Search for the cell housing the specified text and yield its [X, Y] center coordinate. 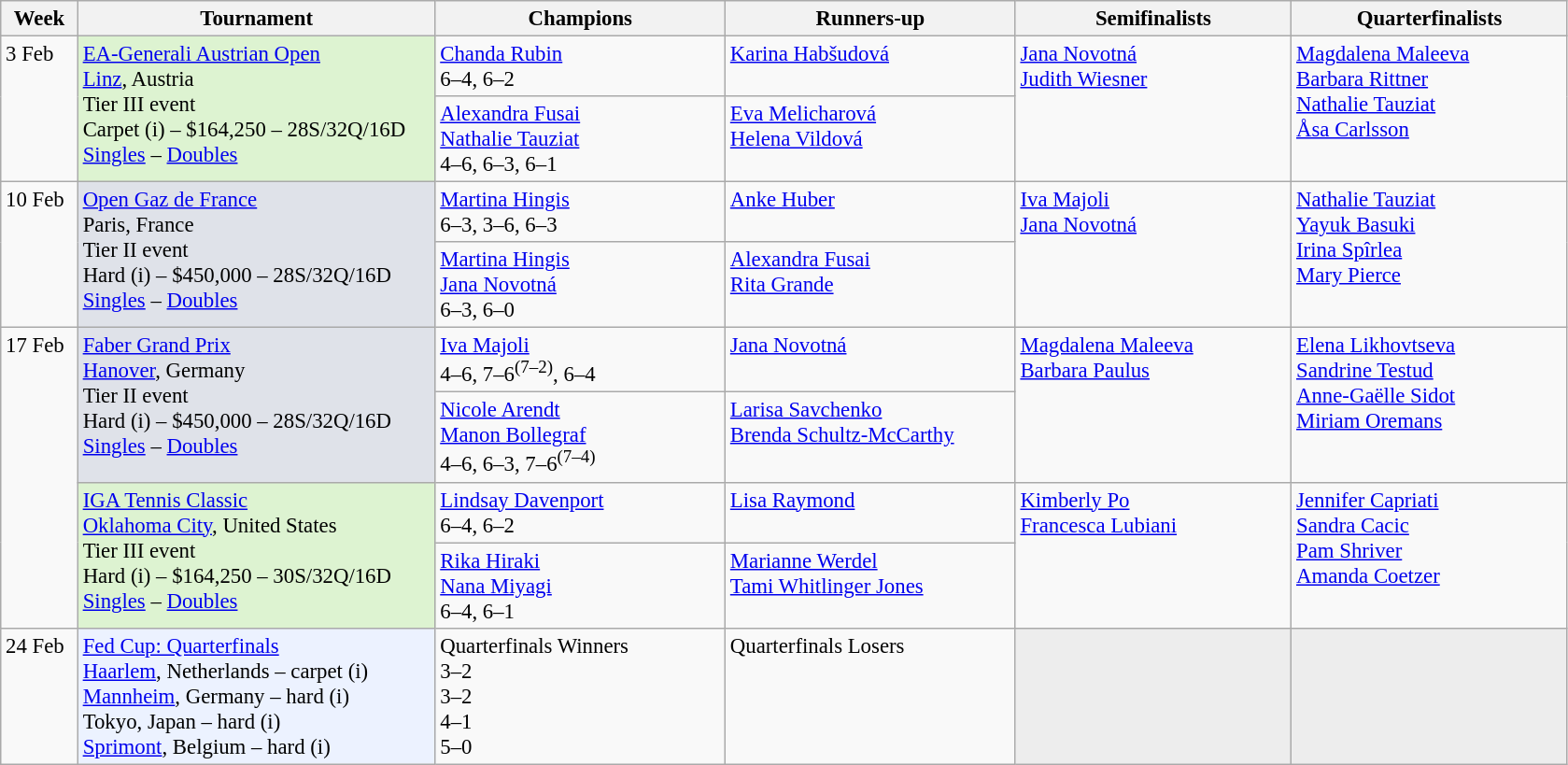
Champions [581, 19]
Lisa Raymond [870, 512]
Marianne Werdel Tami Whitlinger Jones [870, 586]
3 Feb [39, 109]
Quarterfinalists [1430, 19]
Tournament [256, 19]
Elena Likhovtseva Sandrine Testud Anne-Gaëlle Sidot Miriam Oremans [1430, 405]
Martina Hingis Jana Novotná 6–3, 6–0 [581, 285]
Alexandra Fusai Nathalie Tauziat 4–6, 6–3, 6–1 [581, 139]
24 Feb [39, 696]
EA-Generali Austrian Open Linz, Austria Tier III event Carpet (i) – $164,250 – 28S/32Q/16D Singles – Doubles [256, 109]
Jennifer Capriati Sandra Cacic Pam Shriver Amanda Coetzer [1430, 555]
Faber Grand Prix Hanover, Germany Tier II event Hard (i) – $450,000 – 28S/32Q/16D Singles – Doubles [256, 405]
10 Feb [39, 255]
Magdalena Maleeva Barbara Paulus [1153, 405]
Nathalie Tauziat Yayuk Basuki Irina Spîrlea Mary Pierce [1430, 255]
Magdalena Maleeva Barbara Rittner Nathalie Tauziat Åsa Carlsson [1430, 109]
Jana Novotná [870, 361]
Jana Novotná Judith Wiesner [1153, 109]
Kimberly Po Francesca Lubiani [1153, 555]
Anke Huber [870, 213]
Lindsay Davenport6–4, 6–2 [581, 512]
Iva Majoli Jana Novotná [1153, 255]
Alexandra Fusai Rita Grande [870, 285]
Rika Hiraki Nana Miyagi 6–4, 6–1 [581, 586]
Quarterfinals Winners 3–2 3–2 4–1 5–0 [581, 696]
Iva Majoli4–6, 7–6(7–2), 6–4 [581, 361]
Eva Melicharová Helena Vildová [870, 139]
Martina Hingis6–3, 3–6, 6–3 [581, 213]
Chanda Rubin6–4, 6–2 [581, 67]
Fed Cup: Quarterfinals Haarlem, Netherlands – carpet (i) Mannheim, Germany – hard (i) Tokyo, Japan – hard (i) Sprimont, Belgium – hard (i) [256, 696]
17 Feb [39, 478]
Runners-up [870, 19]
Week [39, 19]
Quarterfinals Losers [870, 696]
Nicole Arendt Manon Bollegraf 4–6, 6–3, 7–6(7–4) [581, 437]
Semifinalists [1153, 19]
Open Gaz de France Paris, France Tier II event Hard (i) – $450,000 – 28S/32Q/16D Singles – Doubles [256, 255]
IGA Tennis Classic Oklahoma City, United States Tier III event Hard (i) – $164,250 – 30S/32Q/16D Singles – Doubles [256, 555]
Karina Habšudová [870, 67]
Larisa Savchenko Brenda Schultz-McCarthy [870, 437]
